Identify which cell holds the provided text, then report its [X, Y] central coordinate. 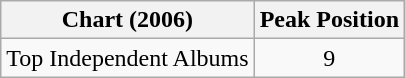
Chart (2006) [128, 20]
9 [329, 58]
Peak Position [329, 20]
Top Independent Albums [128, 58]
